Capture the cell that displays the provided text and extract its [X, Y] central coordinate. 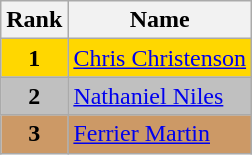
Rank [34, 20]
Nathaniel Niles [160, 96]
Name [160, 20]
3 [34, 134]
Ferrier Martin [160, 134]
2 [34, 96]
1 [34, 58]
Chris Christenson [160, 58]
